Scan for the cell matching the given text and deliver its (X, Y) coordinate at center. 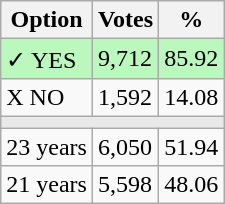
Votes (125, 20)
% (192, 20)
Option (47, 20)
✓ YES (47, 59)
6,050 (125, 147)
85.92 (192, 59)
48.06 (192, 185)
23 years (47, 147)
9,712 (125, 59)
51.94 (192, 147)
14.08 (192, 97)
5,598 (125, 185)
1,592 (125, 97)
X NO (47, 97)
21 years (47, 185)
